Identify which cell holds the provided text, then report its (x, y) central coordinate. 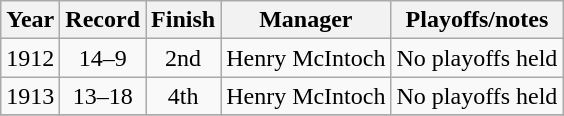
Manager (306, 20)
4th (184, 96)
Finish (184, 20)
Year (30, 20)
Playoffs/notes (477, 20)
1912 (30, 58)
Record (103, 20)
13–18 (103, 96)
14–9 (103, 58)
1913 (30, 96)
2nd (184, 58)
